Search for the cell housing the specified text and yield its (x, y) center coordinate. 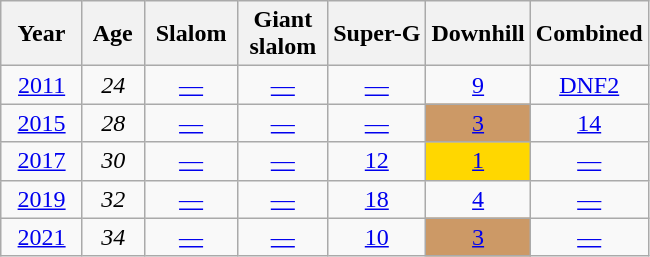
DNF2 (589, 85)
Giant slalom (283, 34)
Slalom (191, 34)
24 (113, 85)
2021 (42, 237)
Age (113, 34)
2015 (42, 123)
32 (113, 199)
Year (42, 34)
2019 (42, 199)
2017 (42, 161)
34 (113, 237)
2011 (42, 85)
Super-G (377, 34)
14 (589, 123)
1 (478, 161)
Combined (589, 34)
30 (113, 161)
Downhill (478, 34)
28 (113, 123)
9 (478, 85)
10 (377, 237)
12 (377, 161)
18 (377, 199)
4 (478, 199)
